Output the (x, y) coordinate of the center of the cell containing the given text.  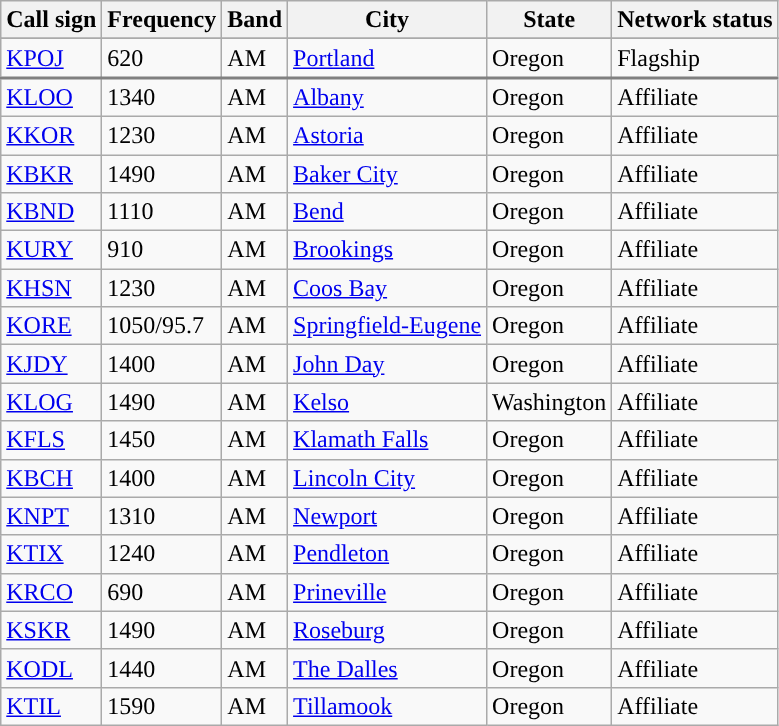
Portland (388, 58)
Coos Bay (388, 288)
KFLS (52, 440)
1050/95.7 (162, 326)
Band (255, 20)
KHSN (52, 288)
1310 (162, 516)
Newport (388, 516)
1340 (162, 98)
Astoria (388, 135)
State (550, 20)
1110 (162, 212)
KNPT (52, 516)
KLOO (52, 98)
KSKR (52, 630)
Baker City (388, 173)
Flagship (695, 58)
Roseburg (388, 630)
Lincoln City (388, 478)
690 (162, 592)
John Day (388, 364)
1440 (162, 668)
KTIX (52, 554)
910 (162, 250)
Prineville (388, 592)
The Dalles (388, 668)
KTIL (52, 706)
Tillamook (388, 706)
1240 (162, 554)
Pendleton (388, 554)
KURY (52, 250)
Washington (550, 402)
KBCH (52, 478)
1450 (162, 440)
Frequency (162, 20)
620 (162, 58)
KJDY (52, 364)
KLOG (52, 402)
KPOJ (52, 58)
Albany (388, 98)
Springfield-Eugene (388, 326)
1590 (162, 706)
Kelso (388, 402)
Brookings (388, 250)
KKOR (52, 135)
City (388, 20)
Bend (388, 212)
KODL (52, 668)
KBKR (52, 173)
Klamath Falls (388, 440)
KORE (52, 326)
KBND (52, 212)
KRCO (52, 592)
Call sign (52, 20)
Network status (695, 20)
